Output the [x, y] coordinate of the center of the cell containing the given text.  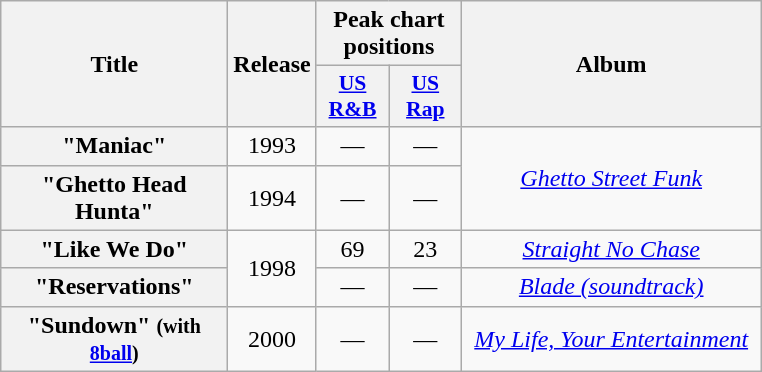
2000 [272, 338]
69 [352, 249]
US Rap [426, 96]
Title [114, 64]
"Ghetto Head Hunta" [114, 198]
"Sundown" (with 8ball) [114, 338]
Peak chart positions [389, 34]
Album [612, 64]
"Like We Do" [114, 249]
1994 [272, 198]
23 [426, 249]
"Reservations" [114, 287]
Ghetto Street Funk [612, 178]
Blade (soundtrack) [612, 287]
My Life, Your Entertainment [612, 338]
"Maniac" [114, 146]
1993 [272, 146]
Release [272, 64]
1998 [272, 268]
Straight No Chase [612, 249]
US R&B [352, 96]
